Identify which cell holds the provided text, then report its (x, y) central coordinate. 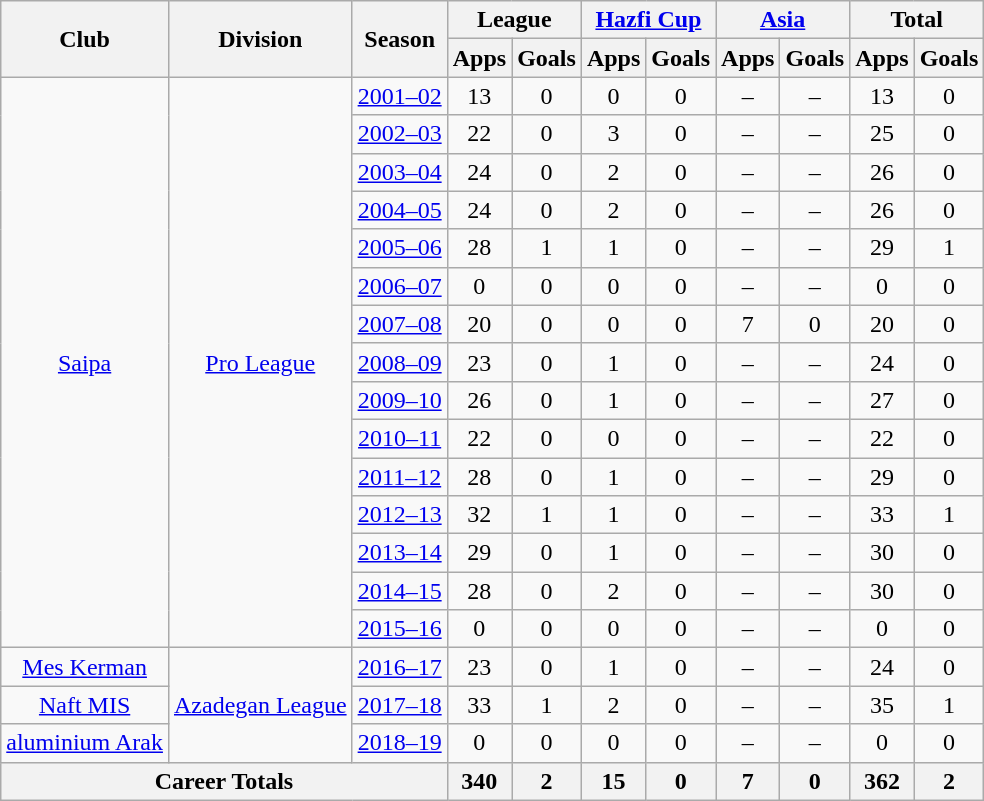
2018–19 (400, 743)
2013–14 (400, 553)
2008–09 (400, 362)
2015–16 (400, 629)
Pro League (260, 362)
Azadegan League (260, 705)
2004–05 (400, 210)
35 (882, 705)
Division (260, 39)
2009–10 (400, 400)
Mes Kerman (85, 667)
Career Totals (224, 781)
3 (613, 134)
15 (613, 781)
2010–11 (400, 438)
Total (917, 20)
2017–18 (400, 705)
Saipa (85, 362)
32 (479, 515)
2002–03 (400, 134)
27 (882, 400)
2011–12 (400, 477)
2005–06 (400, 248)
362 (882, 781)
aluminium Arak (85, 743)
League (514, 20)
Season (400, 39)
25 (882, 134)
2001–02 (400, 96)
2014–15 (400, 591)
340 (479, 781)
2003–04 (400, 172)
Hazfi Cup (648, 20)
2007–08 (400, 324)
Naft MIS (85, 705)
2012–13 (400, 515)
Asia (783, 20)
Club (85, 39)
2016–17 (400, 667)
2006–07 (400, 286)
